Capture the cell that displays the provided text and extract its [x, y] central coordinate. 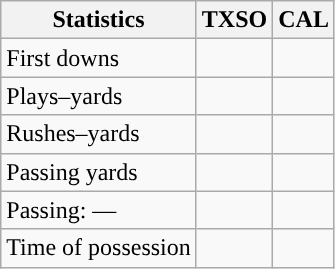
Passing: –– [99, 210]
First downs [99, 58]
Rushes–yards [99, 134]
Time of possession [99, 248]
Plays–yards [99, 96]
Passing yards [99, 172]
TXSO [234, 20]
CAL [304, 20]
Statistics [99, 20]
